Locate the cell with the specified text and output its (x, y) center coordinate. 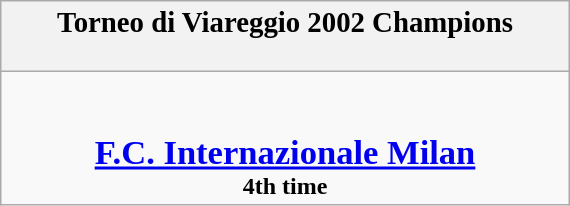
F.C. Internazionale Milan4th time (284, 138)
Torneo di Viareggio 2002 Champions (284, 36)
